From the cell containing the given text, extract its center point as [x, y] coordinate. 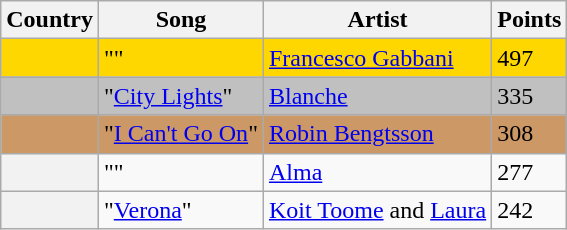
Country [50, 20]
497 [530, 58]
Blanche [377, 96]
308 [530, 134]
Artist [377, 20]
Alma [377, 172]
"City Lights" [180, 96]
Koit Toome and Laura [377, 210]
242 [530, 210]
"I Can't Go On" [180, 134]
Francesco Gabbani [377, 58]
Song [180, 20]
Robin Bengtsson [377, 134]
Points [530, 20]
335 [530, 96]
277 [530, 172]
"Verona" [180, 210]
